Search for the cell housing the specified text and yield its (X, Y) center coordinate. 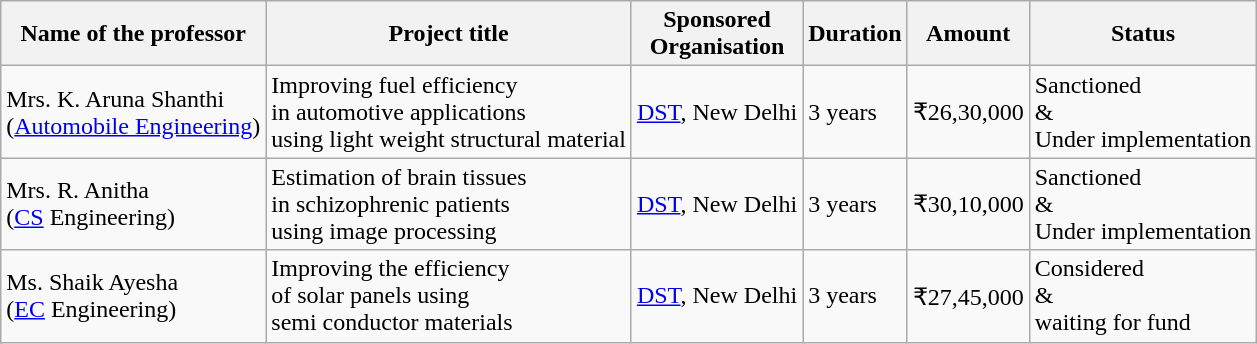
Status (1143, 34)
₹30,10,000 (968, 204)
SponsoredOrganisation (716, 34)
Duration (855, 34)
₹27,45,000 (968, 296)
Estimation of brain tissuesin schizophrenic patientsusing image processing (449, 204)
Mrs. R. Anitha(CS Engineering) (134, 204)
Improving the efficiencyof solar panels usingsemi conductor materials (449, 296)
Considered&waiting for fund (1143, 296)
Amount (968, 34)
Project title (449, 34)
Mrs. K. Aruna Shanthi(Automobile Engineering) (134, 112)
Name of the professor (134, 34)
Ms. Shaik Ayesha(EC Engineering) (134, 296)
Improving fuel efficiencyin automotive applicationsusing light weight structural material (449, 112)
₹26,30,000 (968, 112)
